Pinpoint the cell where the given text exists, returning its (X, Y) midpoint coordinate. 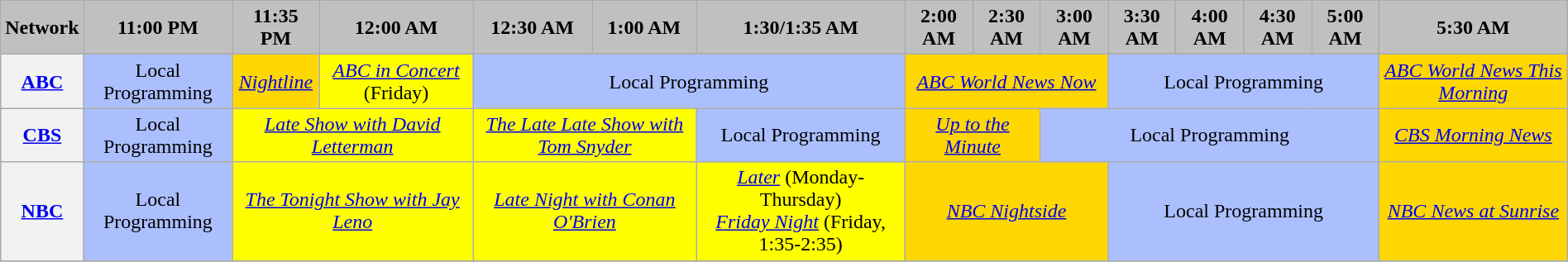
2:30 AM (1006, 28)
4:00 AM (1210, 28)
11:00 PM (158, 28)
Up to the Minute (973, 136)
1:30/1:35 AM (801, 28)
NBC Nightside (1006, 212)
3:00 AM (1074, 28)
5:30 AM (1474, 28)
2:00 AM (939, 28)
12:00 AM (396, 28)
3:30 AM (1142, 28)
CBS (42, 136)
12:30 AM (533, 28)
NBC (42, 212)
The Late Late Show with Tom Snyder (585, 136)
The Tonight Show with Jay Leno (352, 212)
11:35 PM (276, 28)
ABC in Concert (Friday) (396, 81)
5:00 AM (1346, 28)
Late Show with David Letterman (352, 136)
ABC World News This Morning (1474, 81)
1:00 AM (645, 28)
Late Night with Conan O'Brien (585, 212)
Nightline (276, 81)
Network (42, 28)
ABC World News Now (1006, 81)
NBC News at Sunrise (1474, 212)
ABC (42, 81)
CBS Morning News (1474, 136)
4:30 AM (1278, 28)
Later (Monday-Thursday) Friday Night (Friday, 1:35-2:35) (801, 212)
